Output the (X, Y) coordinate of the center of the cell containing the given text.  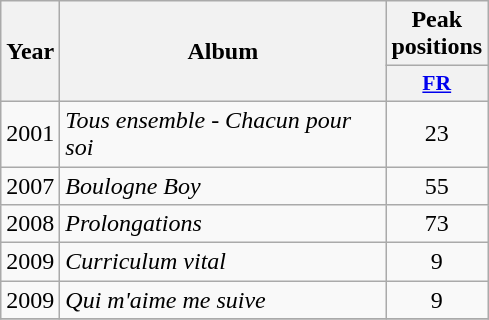
Prolongations (223, 224)
Year (30, 52)
FR (437, 84)
Curriculum vital (223, 262)
Qui m'aime me suive (223, 300)
Boulogne Boy (223, 185)
Peak positions (437, 34)
55 (437, 185)
2007 (30, 185)
Album (223, 52)
2001 (30, 134)
73 (437, 224)
23 (437, 134)
2008 (30, 224)
Tous ensemble - Chacun pour soi (223, 134)
